Scan for the cell matching the given text and deliver its (X, Y) coordinate at center. 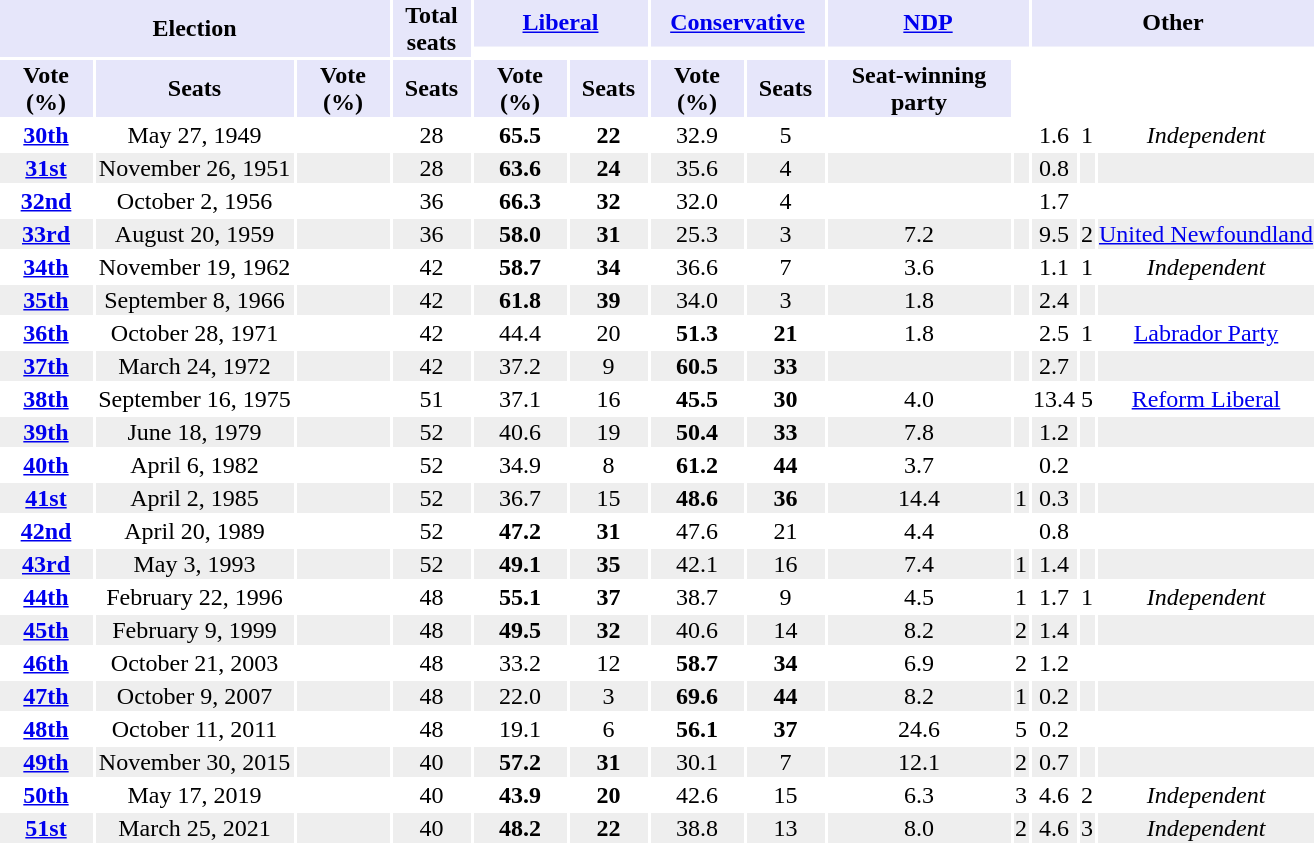
39th (46, 432)
66.3 (520, 201)
November 26, 1951 (195, 168)
61.8 (520, 300)
56.1 (698, 729)
13.4 (1054, 399)
55.1 (520, 597)
24 (609, 168)
47.6 (698, 531)
25.3 (698, 234)
October 2, 1956 (195, 201)
NDP (928, 23)
November 30, 2015 (195, 762)
33.2 (520, 663)
69.6 (698, 696)
October 9, 2007 (195, 696)
Conservative (738, 23)
32.0 (698, 201)
46th (46, 663)
6 (609, 729)
4.5 (920, 597)
2.5 (1054, 333)
June 18, 1979 (195, 432)
41st (46, 498)
May 17, 2019 (195, 795)
58.0 (520, 234)
Liberal (561, 23)
35th (46, 300)
September 8, 1966 (195, 300)
3.7 (920, 465)
48.2 (520, 828)
61.2 (698, 465)
1.1 (1054, 267)
49th (46, 762)
7.4 (920, 564)
40th (46, 465)
April 2, 1985 (195, 498)
30th (46, 135)
34.9 (520, 465)
4.4 (920, 531)
42.1 (698, 564)
47th (46, 696)
9.5 (1054, 234)
October 11, 2011 (195, 729)
48th (46, 729)
August 20, 1959 (195, 234)
36.7 (520, 498)
38th (46, 399)
3.6 (920, 267)
30 (786, 399)
32nd (46, 201)
60.5 (698, 366)
51.3 (698, 333)
38.7 (698, 597)
51 (432, 399)
September 16, 1975 (195, 399)
4.0 (920, 399)
May 27, 1949 (195, 135)
Totalseats (432, 28)
47.2 (520, 531)
2.7 (1054, 366)
42.6 (698, 795)
October 28, 1971 (195, 333)
45.5 (698, 399)
November 19, 1962 (195, 267)
50.4 (698, 432)
39 (609, 300)
32.9 (698, 135)
14 (786, 630)
63.6 (520, 168)
8 (609, 465)
44.4 (520, 333)
37.1 (520, 399)
22.0 (520, 696)
October 21, 2003 (195, 663)
51st (46, 828)
7.8 (920, 432)
43.9 (520, 795)
38.8 (698, 828)
45th (46, 630)
19 (609, 432)
48.6 (698, 498)
March 24, 1972 (195, 366)
6.3 (920, 795)
34th (46, 267)
February 22, 1996 (195, 597)
May 3, 1993 (195, 564)
57.2 (520, 762)
12.1 (920, 762)
Election (195, 28)
35.6 (698, 168)
12 (609, 663)
30.1 (698, 762)
1.6 (1054, 135)
2.4 (1054, 300)
0.3 (1054, 498)
February 9, 1999 (195, 630)
33rd (46, 234)
43rd (46, 564)
19.1 (520, 729)
44th (46, 597)
37th (46, 366)
0.7 (1054, 762)
April 6, 1982 (195, 465)
April 20, 1989 (195, 531)
49.5 (520, 630)
6.9 (920, 663)
42nd (46, 531)
Seat-winning party (920, 88)
13 (786, 828)
March 25, 2021 (195, 828)
8.0 (920, 828)
14.4 (920, 498)
34.0 (698, 300)
36th (46, 333)
24.6 (920, 729)
65.5 (520, 135)
35 (609, 564)
37.2 (520, 366)
31st (46, 168)
50th (46, 795)
49.1 (520, 564)
7.2 (920, 234)
36.6 (698, 267)
